Extract the (X, Y) coordinate from the center of the cell holding the provided text.  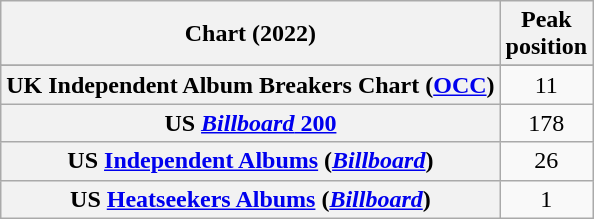
UK Independent Album Breakers Chart (OCC) (250, 85)
Peakposition (546, 34)
1 (546, 199)
US Independent Albums (Billboard) (250, 161)
Chart (2022) (250, 34)
26 (546, 161)
US Heatseekers Albums (Billboard) (250, 199)
US Billboard 200 (250, 123)
11 (546, 85)
178 (546, 123)
